Capture the cell that displays the provided text and extract its [X, Y] central coordinate. 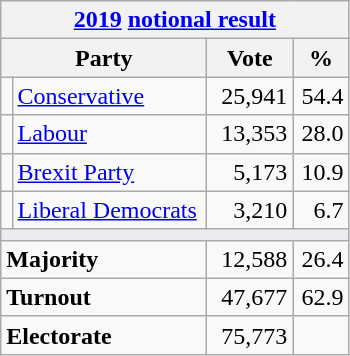
54.4 [321, 96]
Labour [110, 134]
13,353 [250, 134]
Turnout [104, 297]
28.0 [321, 134]
% [321, 58]
Conservative [110, 96]
47,677 [250, 297]
Electorate [104, 335]
75,773 [250, 335]
Vote [250, 58]
3,210 [250, 210]
Majority [104, 259]
Party [104, 58]
10.9 [321, 172]
5,173 [250, 172]
2019 notional result [175, 20]
Liberal Democrats [110, 210]
Brexit Party [110, 172]
6.7 [321, 210]
62.9 [321, 297]
12,588 [250, 259]
25,941 [250, 96]
26.4 [321, 259]
